For the text-containing cell, return its midpoint in [X, Y] coordinate format. 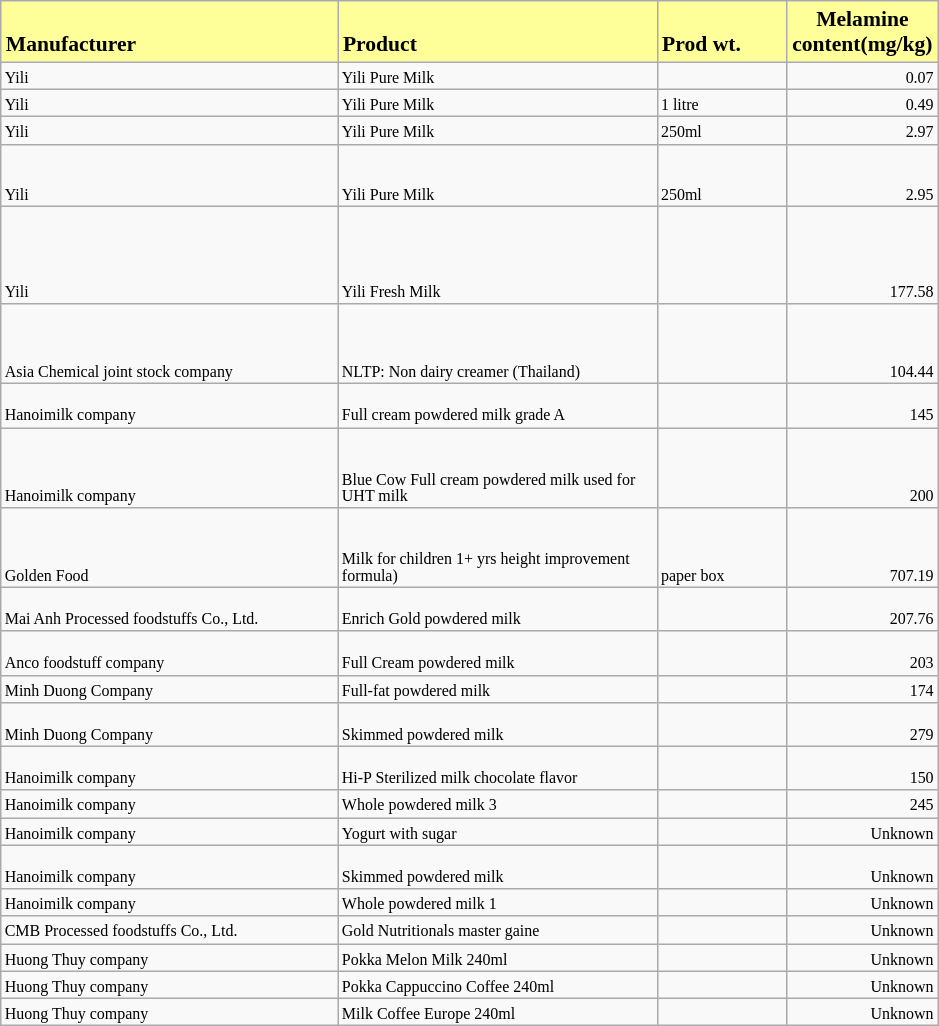
Product [498, 32]
177.58 [862, 255]
Manufacturer [170, 32]
203 [862, 654]
Prod wt. [722, 32]
245 [862, 804]
Mai Anh Processed foodstuffs Co., Ltd. [170, 610]
2.95 [862, 175]
Full cream powdered milk grade A [498, 406]
Yili Fresh Milk [498, 255]
Anco foodstuff company [170, 654]
Enrich Gold powdered milk [498, 610]
Gold Nutritionals master gaine [498, 930]
Whole powdered milk 3 [498, 804]
Blue Cow Full cream powdered milk used for UHT milk [498, 468]
2.97 [862, 130]
150 [862, 769]
Pokka Melon Milk 240ml [498, 958]
Full Cream powdered milk [498, 654]
Milk for children 1+ yrs height improvement formula) [498, 548]
279 [862, 725]
Milk Coffee Europe 240ml [498, 1012]
Asia Chemical joint stock company [170, 344]
174 [862, 688]
1 litre [722, 104]
Melaminecontent(mg/kg) [862, 32]
200 [862, 468]
707.19 [862, 548]
Yogurt with sugar [498, 832]
145 [862, 406]
NLTP: Non dairy creamer (Thailand) [498, 344]
104.44 [862, 344]
CMB Processed foodstuffs Co., Ltd. [170, 930]
Whole powdered milk 1 [498, 902]
Golden Food [170, 548]
Hi-P Sterilized milk chocolate flavor [498, 769]
0.07 [862, 76]
Pokka Cappuccino Coffee 240ml [498, 984]
paper box [722, 548]
207.76 [862, 610]
Full-fat powdered milk [498, 688]
0.49 [862, 104]
